Extract the [X, Y] coordinate from the center of the cell holding the provided text.  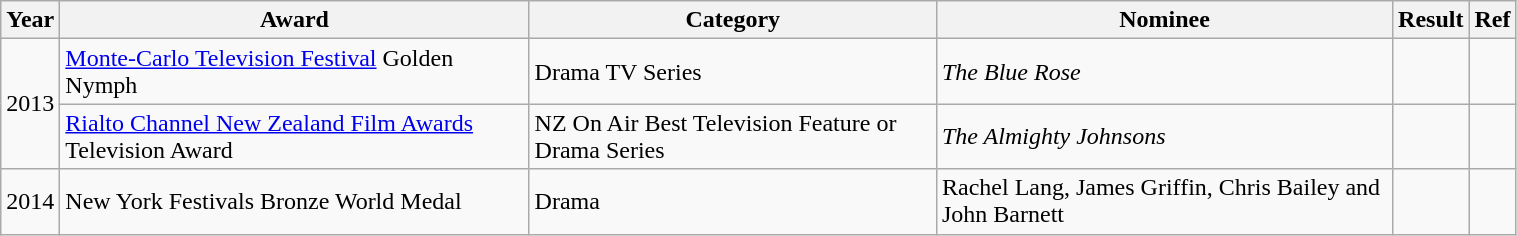
The Blue Rose [1164, 72]
Category [732, 20]
New York Festivals Bronze World Medal [294, 202]
2014 [30, 202]
Year [30, 20]
Rialto Channel New Zealand Film Awards Television Award [294, 136]
The Almighty Johnsons [1164, 136]
Monte-Carlo Television Festival Golden Nymph [294, 72]
Drama TV Series [732, 72]
Ref [1492, 20]
Rachel Lang, James Griffin, Chris Bailey and John Barnett [1164, 202]
2013 [30, 104]
Drama [732, 202]
Award [294, 20]
Nominee [1164, 20]
Result [1431, 20]
NZ On Air Best Television Feature or Drama Series [732, 136]
